Detect which cell encompasses the target text, then output its (x, y) center coordinate. 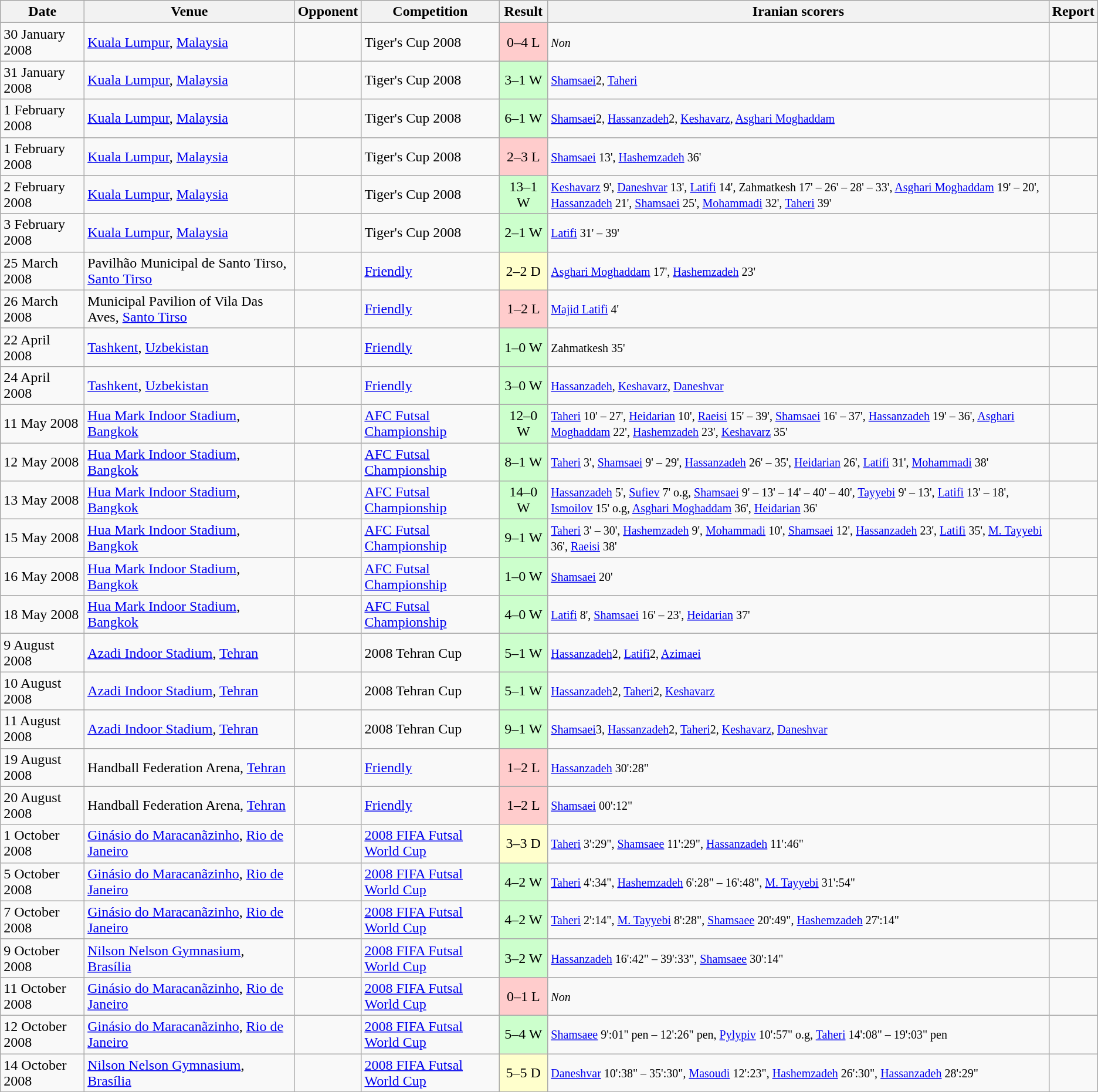
Opponent (328, 12)
Majid Latifi 4' (798, 309)
2–2 D (523, 271)
3–0 W (523, 385)
6–1 W (523, 119)
20 August 2008 (42, 805)
8–1 W (523, 461)
Result (523, 12)
Date (42, 12)
Taheri 4':34", Hashemzadeh 6':28" – 16':48", M. Tayyebi 31':54" (798, 881)
Taheri 3' – 30', Hashemzadeh 9', Mohammadi 10', Shamsaei 12', Hassanzadeh 23', Latifi 35', M. Tayyebi 36', Raeisi 38' (798, 539)
11 May 2008 (42, 424)
Shamsaei 00':12" (798, 805)
Pavilhão Municipal de Santo Tirso, Santo Tirso (189, 271)
Latifi 31' – 39' (798, 232)
11 August 2008 (42, 729)
4–0 W (523, 615)
24 April 2008 (42, 385)
Taheri 3', Shamsaei 9' – 29', Hassanzadeh 26' – 35', Heidarian 26', Latifi 31', Mohammadi 38' (798, 461)
Taheri 2':14", M. Tayyebi 8':28", Shamsaee 20':49", Hashemzadeh 27':14" (798, 920)
Shamsaei3, Hassanzadeh2, Taheri2, Keshavarz, Daneshvar (798, 729)
1 October 2008 (42, 844)
3–2 W (523, 958)
Hassanzadeh, Keshavarz, Daneshvar (798, 385)
Shamsaei2, Taheri (798, 80)
15 May 2008 (42, 539)
0–4 L (523, 42)
Competition (431, 12)
16 May 2008 (42, 576)
5–5 D (523, 1073)
22 April 2008 (42, 347)
Asghari Moghaddam 17', Hashemzadeh 23' (798, 271)
Hassanzadeh2, Latifi2, Azimaei (798, 653)
Report (1073, 12)
18 May 2008 (42, 615)
11 October 2008 (42, 996)
13 May 2008 (42, 500)
Zahmatkesh 35' (798, 347)
Shamsaei 13', Hashemzadeh 36' (798, 156)
13–1 W (523, 195)
14 October 2008 (42, 1073)
12–0 W (523, 424)
12 May 2008 (42, 461)
9 October 2008 (42, 958)
Venue (189, 12)
3–1 W (523, 80)
9 August 2008 (42, 653)
Shamsaei 20' (798, 576)
Iranian scorers (798, 12)
30 January 2008 (42, 42)
3–3 D (523, 844)
5 October 2008 (42, 881)
Hassanzadeh 30':28" (798, 768)
2–1 W (523, 232)
Hassanzadeh2, Taheri2, Keshavarz (798, 691)
Municipal Pavilion of Vila Das Aves, Santo Tirso (189, 309)
7 October 2008 (42, 920)
0–1 L (523, 996)
14–0 W (523, 500)
Shamsaee 9':01" pen – 12':26" pen, Pylypiv 10':57" o.g, Taheri 14':08" – 19':03" pen (798, 1034)
2 February 2008 (42, 195)
12 October 2008 (42, 1034)
Shamsaei2, Hassanzadeh2, Keshavarz, Asghari Moghaddam (798, 119)
2–3 L (523, 156)
31 January 2008 (42, 80)
Taheri 10' – 27', Heidarian 10', Raeisi 15' – 39', Shamsaei 16' – 37', Hassanzadeh 19' – 36', Asghari Moghaddam 22', Hashemzadeh 23', Keshavarz 35' (798, 424)
5–4 W (523, 1034)
25 March 2008 (42, 271)
Daneshvar 10':38" – 35':30", Masoudi 12':23", Hashemzadeh 26':30", Hassanzadeh 28':29" (798, 1073)
10 August 2008 (42, 691)
Hassanzadeh 16':42" – 39':33", Shamsaee 30':14" (798, 958)
3 February 2008 (42, 232)
Taheri 3':29", Shamsaee 11':29", Hassanzadeh 11':46" (798, 844)
26 March 2008 (42, 309)
19 August 2008 (42, 768)
Latifi 8', Shamsaei 16' – 23', Heidarian 37' (798, 615)
